Capture the cell that displays the provided text and extract its [x, y] central coordinate. 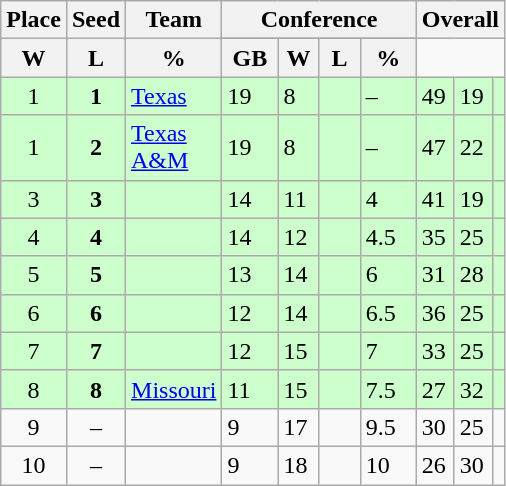
6.5 [388, 313]
Seed [96, 20]
Team [174, 20]
22 [473, 148]
7.5 [388, 389]
36 [435, 313]
31 [435, 275]
18 [298, 465]
35 [435, 237]
9.5 [388, 427]
Missouri [174, 389]
26 [435, 465]
Conference [319, 20]
27 [435, 389]
13 [250, 275]
2 [96, 148]
41 [435, 199]
Texas [174, 96]
17 [298, 427]
Overall [460, 20]
49 [435, 96]
33 [435, 351]
32 [473, 389]
Texas A&M [174, 148]
47 [435, 148]
GB [250, 58]
28 [473, 275]
4.5 [388, 237]
Place [34, 20]
